Return the [x, y] coordinate for the center point of the cell that contains the specified text.  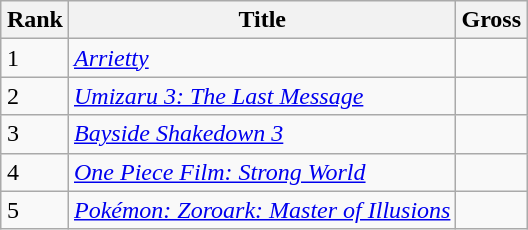
One Piece Film: Strong World [262, 172]
Gross [492, 20]
Pokémon: Zoroark: Master of Illusions [262, 210]
Title [262, 20]
Arrietty [262, 58]
5 [34, 210]
Umizaru 3: The Last Message [262, 96]
1 [34, 58]
3 [34, 134]
4 [34, 172]
2 [34, 96]
Rank [34, 20]
Bayside Shakedown 3 [262, 134]
